Scan for the cell matching the given text and deliver its (x, y) coordinate at center. 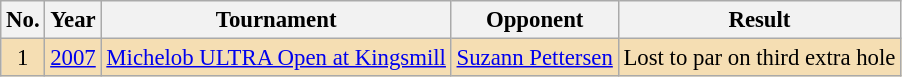
1 (23, 58)
Michelob ULTRA Open at Kingsmill (276, 58)
No. (23, 20)
Year (73, 20)
Opponent (534, 20)
2007 (73, 58)
Suzann Pettersen (534, 58)
Result (760, 20)
Tournament (276, 20)
Lost to par on third extra hole (760, 58)
